Provide the [x, y] coordinate of the cell's center where the given text is located.  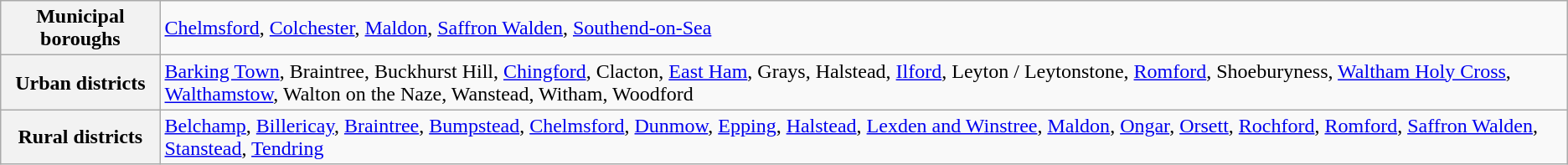
Rural districts [80, 137]
Chelmsford, Colchester, Maldon, Saffron Walden, Southend-on-Sea [864, 28]
Municipal boroughs [80, 28]
Urban districts [80, 82]
